Determine the (X, Y) coordinate at the center of the cell enclosing the given text.  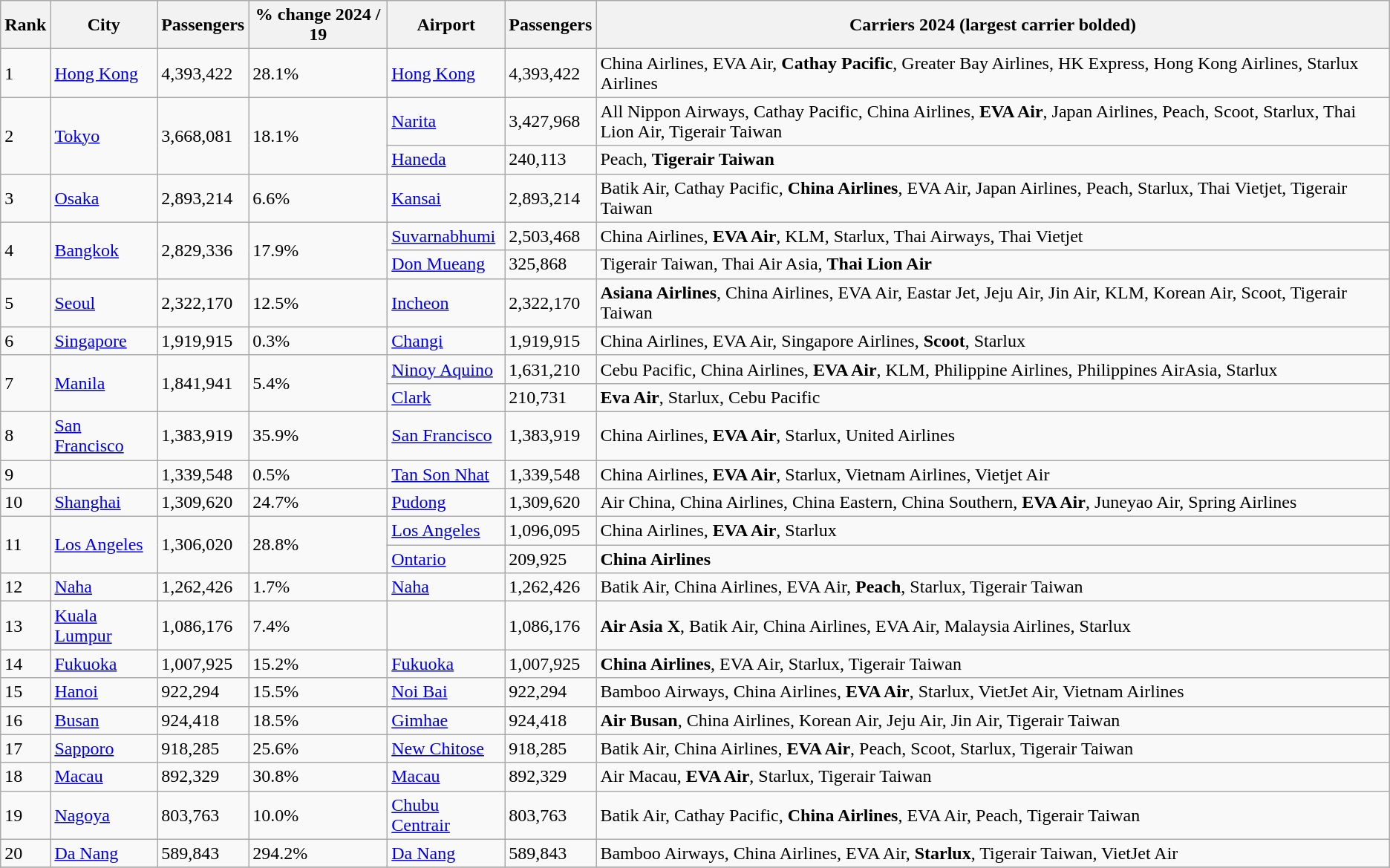
7.4% (318, 625)
Clark (446, 397)
Shanghai (104, 503)
10 (25, 503)
6.6% (318, 198)
Haneda (446, 160)
Ninoy Aquino (446, 369)
4 (25, 250)
Singapore (104, 341)
Noi Bai (446, 692)
28.1% (318, 73)
Pudong (446, 503)
Narita (446, 122)
Rank (25, 25)
China Airlines, EVA Air, Starlux, United Airlines (993, 435)
9 (25, 474)
15 (25, 692)
Carriers 2024 (largest carrier bolded) (993, 25)
1,306,020 (203, 545)
Hanoi (104, 692)
17 (25, 748)
Air Macau, EVA Air, Starlux, Tigerair Taiwan (993, 777)
Ontario (446, 559)
2,829,336 (203, 250)
18.5% (318, 720)
China Airlines, EVA Air, KLM, Starlux, Thai Airways, Thai Vietjet (993, 236)
1,841,941 (203, 383)
Batik Air, Cathay Pacific, China Airlines, EVA Air, Japan Airlines, Peach, Starlux, Thai Vietjet, Tigerair Taiwan (993, 198)
Tokyo (104, 135)
Kuala Lumpur (104, 625)
3,427,968 (551, 122)
Suvarnabhumi (446, 236)
China Airlines, EVA Air, Cathay Pacific, Greater Bay Airlines, HK Express, Hong Kong Airlines, Starlux Airlines (993, 73)
Tan Son Nhat (446, 474)
12 (25, 587)
Eva Air, Starlux, Cebu Pacific (993, 397)
China Airlines, EVA Air, Starlux, Vietnam Airlines, Vietjet Air (993, 474)
2,503,468 (551, 236)
2 (25, 135)
Manila (104, 383)
Kansai (446, 198)
325,868 (551, 264)
0.3% (318, 341)
12.5% (318, 303)
1,631,210 (551, 369)
1.7% (318, 587)
18.1% (318, 135)
3 (25, 198)
Don Mueang (446, 264)
New Chitose (446, 748)
China Airlines, EVA Air, Starlux (993, 531)
Busan (104, 720)
19 (25, 815)
209,925 (551, 559)
China Airlines, EVA Air, Singapore Airlines, Scoot, Starlux (993, 341)
All Nippon Airways, Cathay Pacific, China Airlines, EVA Air, Japan Airlines, Peach, Scoot, Starlux, Thai Lion Air, Tigerair Taiwan (993, 122)
Asiana Airlines, China Airlines, EVA Air, Eastar Jet, Jeju Air, Jin Air, KLM, Korean Air, Scoot, Tigerair Taiwan (993, 303)
5 (25, 303)
13 (25, 625)
China Airlines, EVA Air, Starlux, Tigerair Taiwan (993, 664)
Batik Air, China Airlines, EVA Air, Peach, Scoot, Starlux, Tigerair Taiwan (993, 748)
Incheon (446, 303)
240,113 (551, 160)
8 (25, 435)
China Airlines (993, 559)
Chubu Centrair (446, 815)
Bangkok (104, 250)
28.8% (318, 545)
1 (25, 73)
Sapporo (104, 748)
Gimhae (446, 720)
14 (25, 664)
18 (25, 777)
0.5% (318, 474)
Air Busan, China Airlines, Korean Air, Jeju Air, Jin Air, Tigerair Taiwan (993, 720)
210,731 (551, 397)
Nagoya (104, 815)
Seoul (104, 303)
10.0% (318, 815)
15.2% (318, 664)
Air China, China Airlines, China Eastern, China Southern, EVA Air, Juneyao Air, Spring Airlines (993, 503)
1,096,095 (551, 531)
Batik Air, China Airlines, EVA Air, Peach, Starlux, Tigerair Taiwan (993, 587)
6 (25, 341)
30.8% (318, 777)
Tigerair Taiwan, Thai Air Asia, Thai Lion Air (993, 264)
Air Asia X, Batik Air, China Airlines, EVA Air, Malaysia Airlines, Starlux (993, 625)
11 (25, 545)
16 (25, 720)
15.5% (318, 692)
Osaka (104, 198)
Bamboo Airways, China Airlines, EVA Air, Starlux, VietJet Air, Vietnam Airlines (993, 692)
35.9% (318, 435)
20 (25, 853)
Bamboo Airways, China Airlines, EVA Air, Starlux, Tigerair Taiwan, VietJet Air (993, 853)
Cebu Pacific, China Airlines, EVA Air, KLM, Philippine Airlines, Philippines AirAsia, Starlux (993, 369)
Batik Air, Cathay Pacific, China Airlines, EVA Air, Peach, Tigerair Taiwan (993, 815)
294.2% (318, 853)
City (104, 25)
3,668,081 (203, 135)
25.6% (318, 748)
% change 2024 / 19 (318, 25)
5.4% (318, 383)
17.9% (318, 250)
Changi (446, 341)
24.7% (318, 503)
Airport (446, 25)
7 (25, 383)
Peach, Tigerair Taiwan (993, 160)
